Return (X, Y) of the center of cell containing provided text 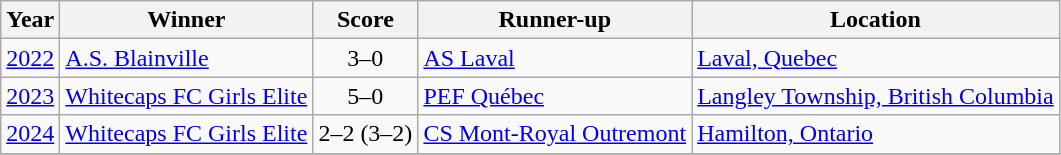
AS Laval (555, 58)
Hamilton, Ontario (876, 134)
2–2 (3–2) (366, 134)
5–0 (366, 96)
Laval, Quebec (876, 58)
Runner-up (555, 20)
2023 (30, 96)
3–0 (366, 58)
Langley Township, British Columbia (876, 96)
Winner (186, 20)
2024 (30, 134)
PEF Québec (555, 96)
A.S. Blainville (186, 58)
Score (366, 20)
CS Mont-Royal Outremont (555, 134)
2022 (30, 58)
Year (30, 20)
Location (876, 20)
